Find where the given text appears and provide that cell's center as (x, y) coordinate. 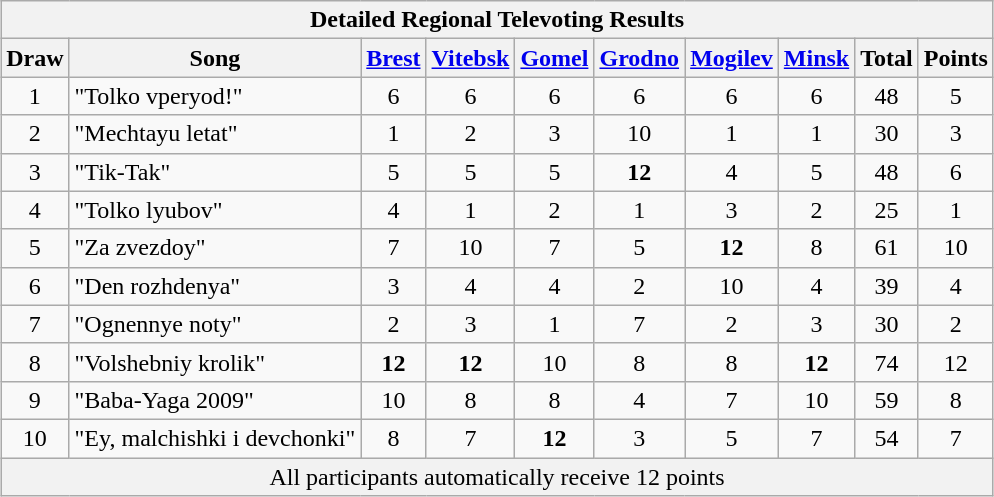
"Tik-Tak" (215, 172)
39 (887, 286)
"Za zvezdoy" (215, 248)
All participants automatically receive 12 points (498, 477)
Gomel (554, 58)
25 (887, 210)
Draw (35, 58)
61 (887, 248)
"Ognennye noty" (215, 324)
"Mechtayu letat" (215, 134)
"Volshebniy krolik" (215, 362)
Detailed Regional Televoting Results (498, 20)
Vitebsk (470, 58)
74 (887, 362)
Points (956, 58)
Grodno (640, 58)
54 (887, 438)
"Tolko lyubov" (215, 210)
Minsk (816, 58)
Mogilev (732, 58)
Brest (394, 58)
Total (887, 58)
"Ey, malchishki i devchonki" (215, 438)
Song (215, 58)
"Den rozhdenya" (215, 286)
"Tolko vperyod!" (215, 96)
9 (35, 400)
59 (887, 400)
"Baba-Yaga 2009" (215, 400)
